Pinpoint the cell where the given text exists, returning its (x, y) midpoint coordinate. 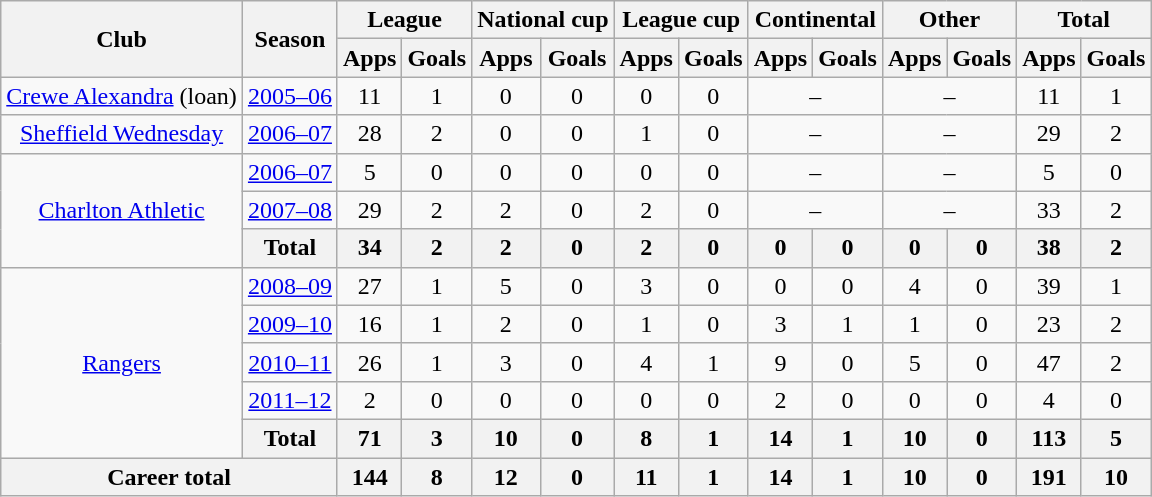
League (404, 20)
Crewe Alexandra (loan) (122, 96)
2005–06 (290, 96)
47 (1049, 362)
191 (1049, 477)
National cup (543, 20)
26 (369, 362)
9 (780, 362)
Other (949, 20)
2008–09 (290, 286)
28 (369, 134)
Continental (815, 20)
113 (1049, 438)
Season (290, 39)
2009–10 (290, 324)
Club (122, 39)
38 (1049, 248)
Rangers (122, 362)
Charlton Athletic (122, 210)
27 (369, 286)
144 (369, 477)
Career total (170, 477)
League cup (681, 20)
2011–12 (290, 400)
33 (1049, 210)
2010–11 (290, 362)
2007–08 (290, 210)
23 (1049, 324)
34 (369, 248)
12 (506, 477)
Sheffield Wednesday (122, 134)
39 (1049, 286)
16 (369, 324)
71 (369, 438)
